Scan for the cell matching the given text and deliver its [X, Y] coordinate at center. 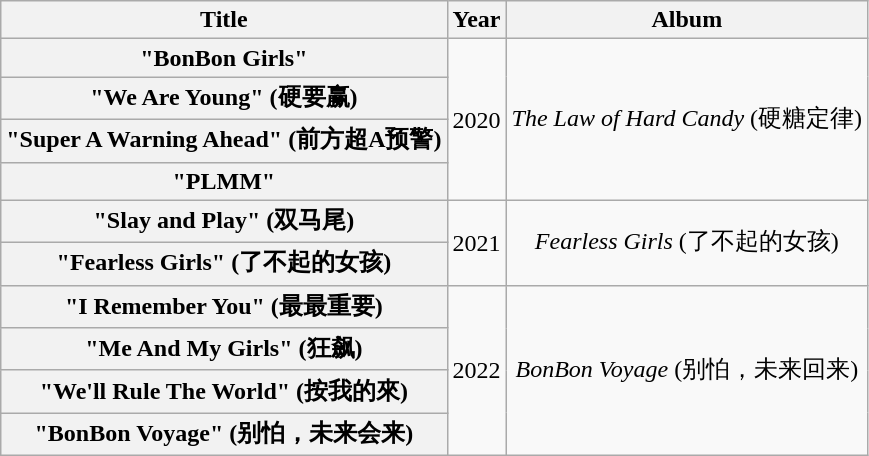
2022 [476, 370]
"We Are Young" (硬要赢) [224, 98]
"We'll Rule The World" (按我的來) [224, 392]
Album [687, 20]
"Slay and Play" (双马尾) [224, 222]
The Law of Hard Candy (硬糖定律) [687, 120]
"Super A Warning Ahead" (前方超A预警) [224, 140]
2021 [476, 242]
Title [224, 20]
Fearless Girls (了不起的女孩) [687, 242]
"Me And My Girls" (狂飙) [224, 350]
"I Remember You" (最最重要) [224, 306]
Year [476, 20]
2020 [476, 120]
"Fearless Girls" (了不起的女孩) [224, 264]
BonBon Voyage (别怕，未来回来) [687, 370]
"BonBon Girls" [224, 58]
"PLMM" [224, 181]
"BonBon Voyage" (别怕，未来会来) [224, 434]
